For the text-containing cell, return its midpoint in [X, Y] coordinate format. 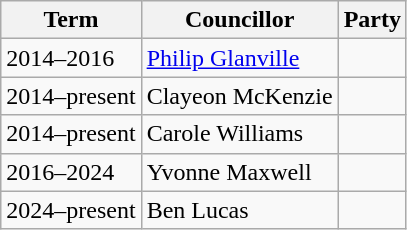
Yvonne Maxwell [240, 172]
2014–2016 [71, 58]
Philip Glanville [240, 58]
2016–2024 [71, 172]
Clayeon McKenzie [240, 96]
Councillor [240, 20]
Party [372, 20]
Term [71, 20]
Carole Williams [240, 134]
Ben Lucas [240, 210]
2024–present [71, 210]
